Identify which cell holds the provided text, then report its [x, y] central coordinate. 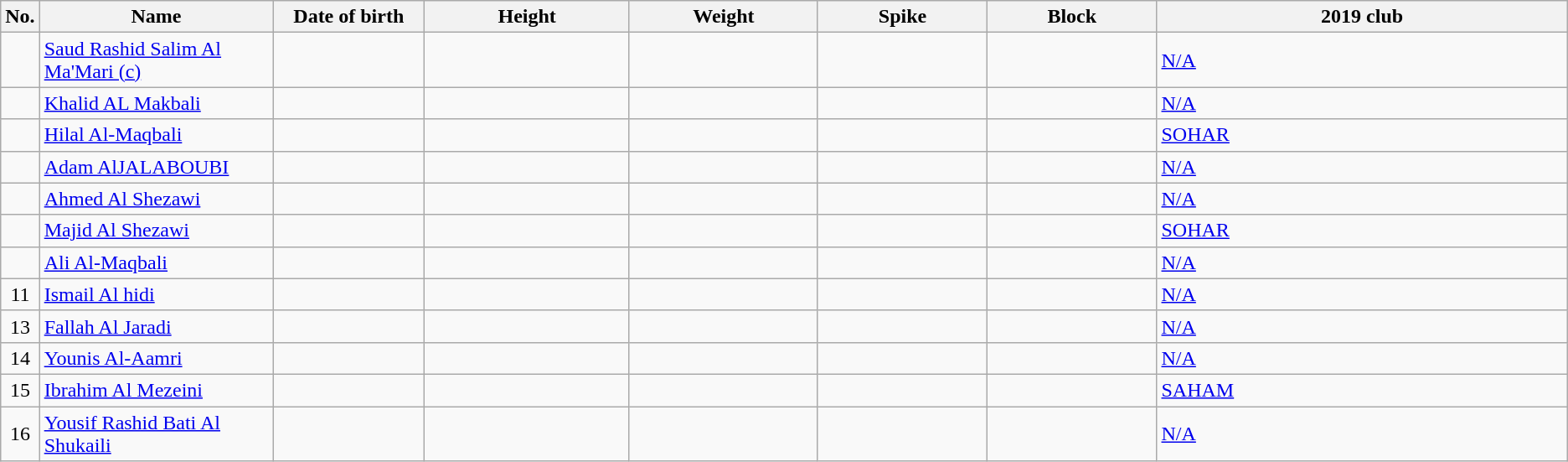
Ismail Al hidi [156, 294]
Fallah Al Jaradi [156, 326]
No. [20, 17]
15 [20, 390]
Weight [724, 17]
16 [20, 433]
Date of birth [348, 17]
13 [20, 326]
Saud Rashid Salim Al Ma'Mari (c) [156, 60]
Khalid AL Makbali [156, 103]
Ahmed Al Shezawi [156, 199]
11 [20, 294]
Ali Al-Maqbali [156, 262]
14 [20, 358]
2019 club [1362, 17]
Height [528, 17]
Block [1072, 17]
Younis Al-Aamri [156, 358]
Hilal Al-Maqbali [156, 135]
Yousif Rashid Bati Al Shukaili [156, 433]
Majid Al Shezawi [156, 231]
Name [156, 17]
SAHAM [1362, 390]
Ibrahim Al Mezeini [156, 390]
Spike [902, 17]
Adam AlJALABOUBI [156, 167]
